Scan for the cell matching the given text and deliver its (X, Y) coordinate at center. 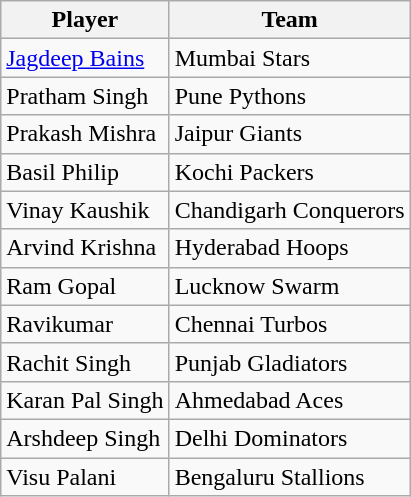
Karan Pal Singh (85, 400)
Hyderabad Hoops (290, 248)
Vinay Kaushik (85, 210)
Ahmedabad Aces (290, 400)
Visu Palani (85, 477)
Team (290, 20)
Ram Gopal (85, 286)
Bengaluru Stallions (290, 477)
Punjab Gladiators (290, 362)
Jagdeep Bains (85, 58)
Basil Philip (85, 172)
Pratham Singh (85, 96)
Arvind Krishna (85, 248)
Kochi Packers (290, 172)
Jaipur Giants (290, 134)
Pune Pythons (290, 96)
Player (85, 20)
Prakash Mishra (85, 134)
Ravikumar (85, 324)
Delhi Dominators (290, 438)
Lucknow Swarm (290, 286)
Chandigarh Conquerors (290, 210)
Arshdeep Singh (85, 438)
Mumbai Stars (290, 58)
Chennai Turbos (290, 324)
Rachit Singh (85, 362)
